From the cell containing the given text, extract its center point as (x, y) coordinate. 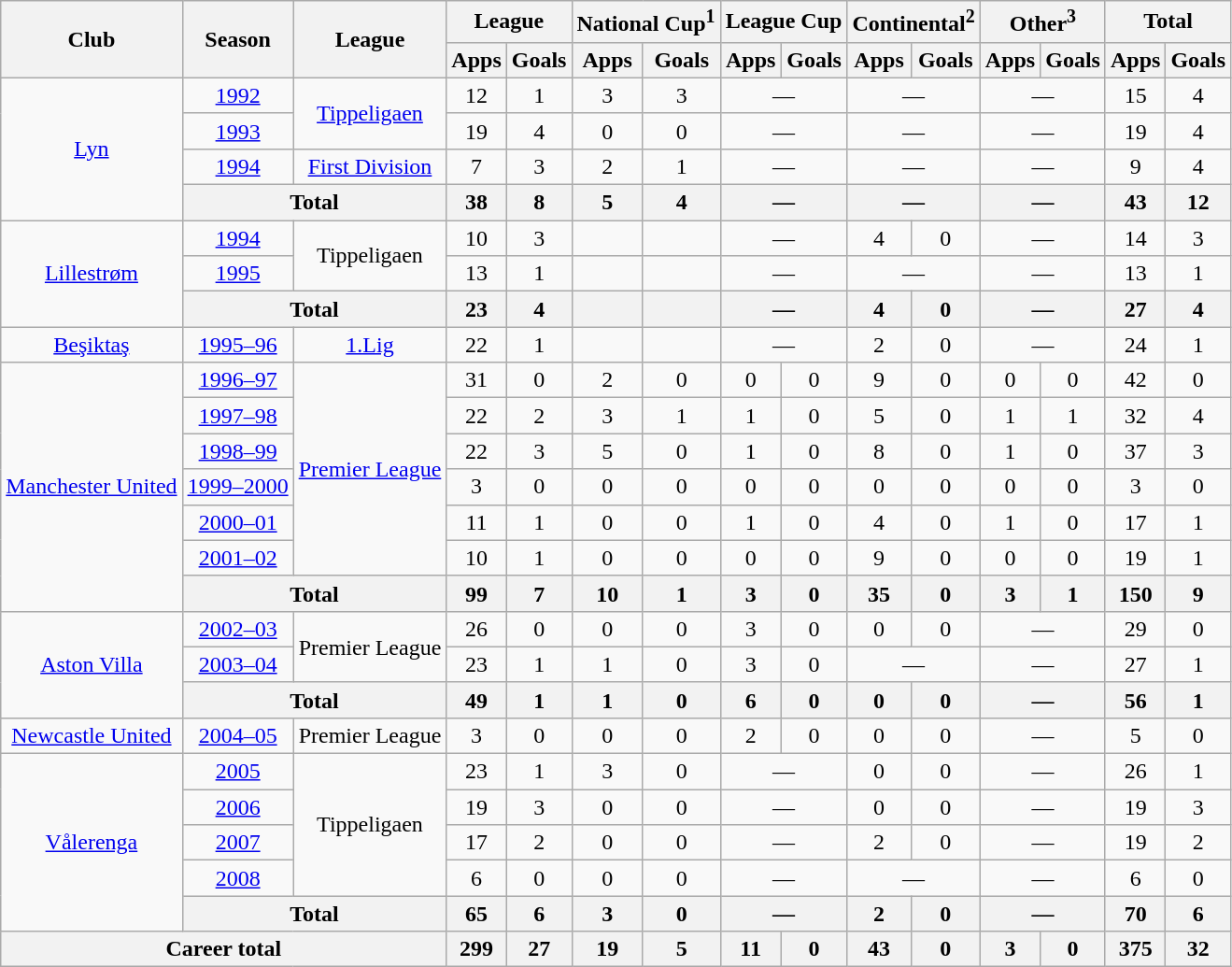
1992 (237, 95)
Aston Villa (92, 664)
1998–99 (237, 451)
150 (1135, 593)
Lillestrøm (92, 274)
Beşiktaş (92, 345)
League Cup (784, 22)
299 (476, 949)
National Cup1 (646, 22)
65 (476, 914)
70 (1135, 914)
99 (476, 593)
Club (92, 39)
Career total (224, 949)
15 (1135, 95)
Manchester United (92, 487)
Newcastle United (92, 735)
Continental2 (913, 22)
31 (476, 380)
38 (476, 203)
1999–2000 (237, 487)
1997–98 (237, 416)
Season (237, 39)
29 (1135, 629)
2005 (237, 772)
35 (879, 593)
42 (1135, 380)
2004–05 (237, 735)
2000–01 (237, 522)
2002–03 (237, 629)
37 (1135, 451)
14 (1135, 238)
Other3 (1042, 22)
First Division (370, 166)
2007 (237, 843)
Lyn (92, 149)
1995 (237, 274)
2003–04 (237, 664)
49 (476, 700)
2008 (237, 878)
1993 (237, 131)
1.Lig (370, 345)
2001–02 (237, 558)
1995–96 (237, 345)
375 (1135, 949)
56 (1135, 700)
24 (1135, 345)
1996–97 (237, 380)
2006 (237, 807)
Vålerenga (92, 843)
